Capture the cell that displays the provided text and extract its (x, y) central coordinate. 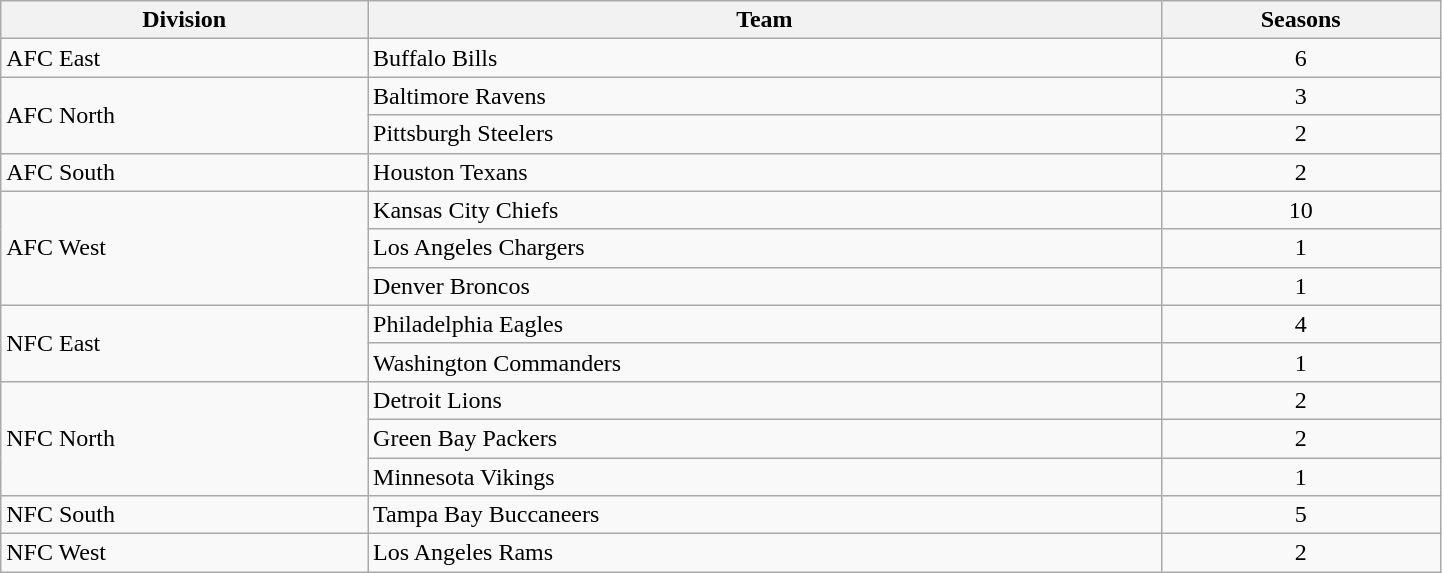
3 (1300, 96)
AFC West (184, 248)
4 (1300, 324)
Philadelphia Eagles (765, 324)
Los Angeles Rams (765, 553)
Pittsburgh Steelers (765, 134)
AFC South (184, 172)
Team (765, 20)
AFC East (184, 58)
6 (1300, 58)
NFC West (184, 553)
Denver Broncos (765, 286)
NFC North (184, 438)
Tampa Bay Buccaneers (765, 515)
5 (1300, 515)
Baltimore Ravens (765, 96)
Minnesota Vikings (765, 477)
Detroit Lions (765, 400)
NFC South (184, 515)
Seasons (1300, 20)
Houston Texans (765, 172)
Buffalo Bills (765, 58)
NFC East (184, 343)
Kansas City Chiefs (765, 210)
Green Bay Packers (765, 438)
10 (1300, 210)
Los Angeles Chargers (765, 248)
Washington Commanders (765, 362)
Division (184, 20)
AFC North (184, 115)
